Locate the cell with the specified text and output its (x, y) center coordinate. 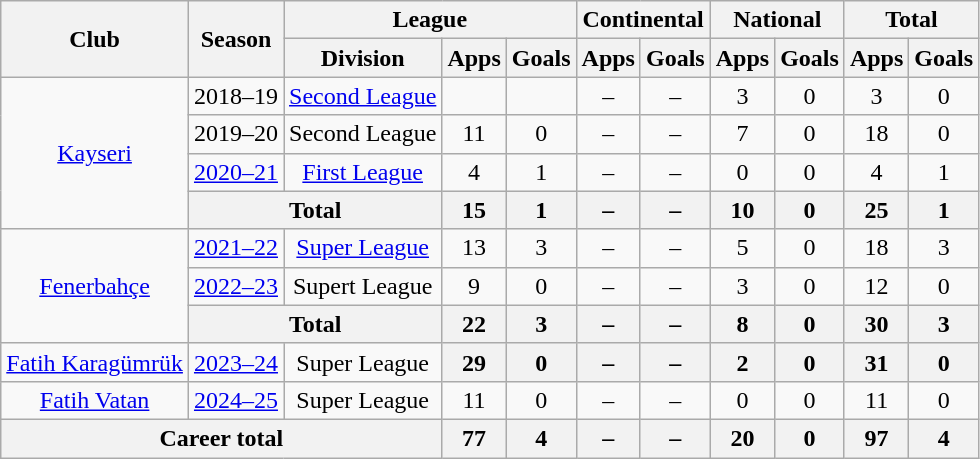
2019–20 (236, 134)
Club (95, 39)
Kayseri (95, 153)
2 (742, 362)
2024–25 (236, 400)
2021–22 (236, 248)
Season (236, 39)
Fatih Karagümrük (95, 362)
20 (742, 438)
Supert League (363, 286)
22 (474, 324)
2020–21 (236, 172)
25 (876, 210)
9 (474, 286)
30 (876, 324)
Division (363, 58)
Fenerbahçe (95, 286)
97 (876, 438)
8 (742, 324)
29 (474, 362)
12 (876, 286)
13 (474, 248)
10 (742, 210)
Continental (643, 20)
National (777, 20)
League (430, 20)
2018–19 (236, 96)
5 (742, 248)
Career total (222, 438)
31 (876, 362)
77 (474, 438)
15 (474, 210)
2023–24 (236, 362)
First League (363, 172)
2022–23 (236, 286)
7 (742, 134)
Fatih Vatan (95, 400)
